Identify which cell holds the provided text, then report its (x, y) central coordinate. 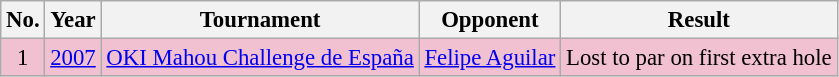
OKI Mahou Challenge de España (260, 58)
Felipe Aguilar (490, 58)
2007 (73, 58)
1 (23, 58)
Lost to par on first extra hole (699, 58)
Result (699, 20)
No. (23, 20)
Tournament (260, 20)
Year (73, 20)
Opponent (490, 20)
